Provide the [X, Y] coordinate of the cell's center where the given text is located.  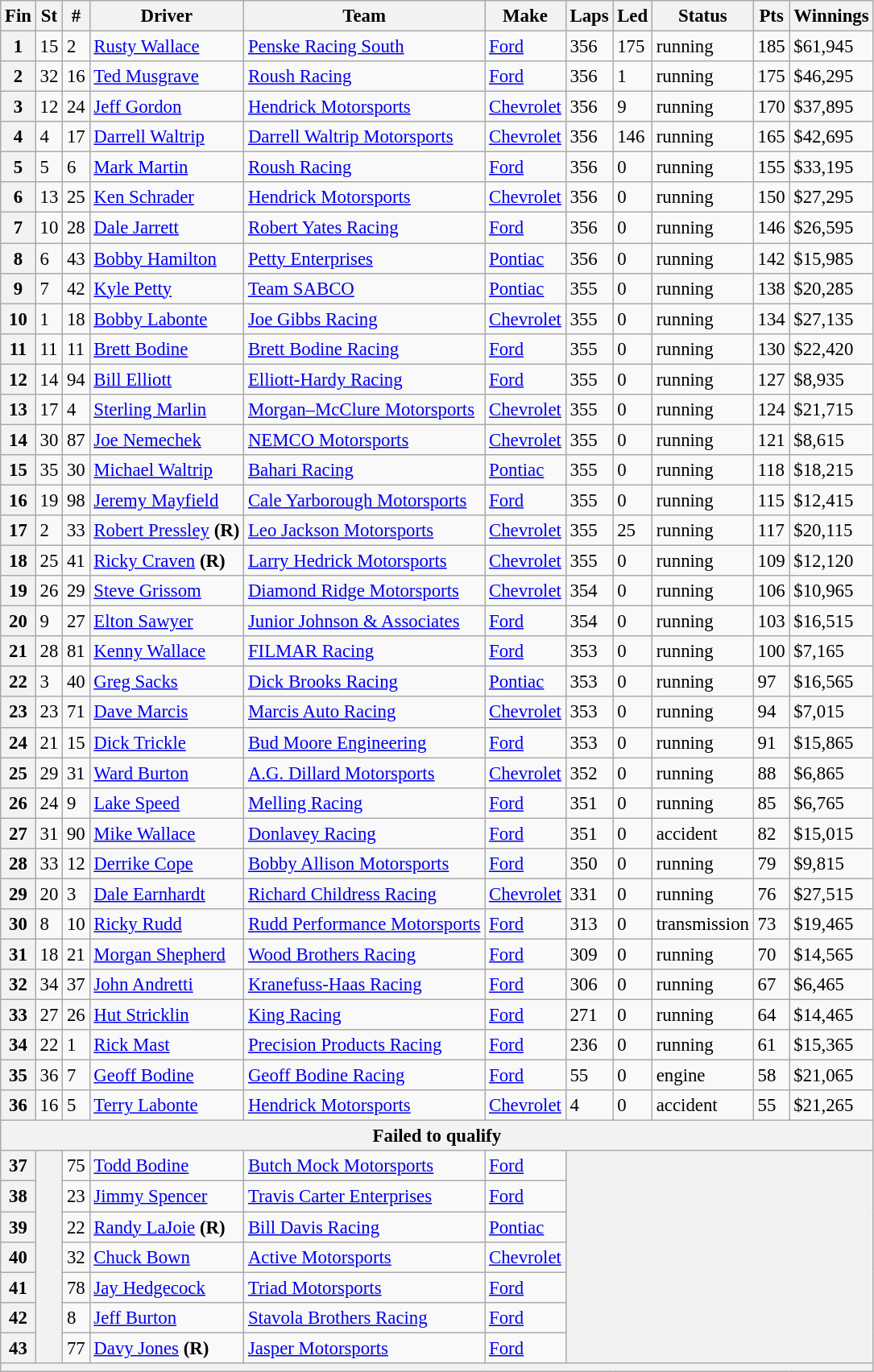
$14,465 [831, 1015]
$8,935 [831, 379]
Led [633, 16]
$7,165 [831, 651]
$15,015 [831, 833]
Dale Earnhardt [167, 894]
engine [702, 1076]
Winnings [831, 16]
Chuck Bown [167, 1257]
78 [76, 1287]
Bobby Labonte [167, 319]
134 [772, 319]
$20,285 [831, 288]
Jeff Gordon [167, 107]
$22,420 [831, 349]
$46,295 [831, 76]
$20,115 [831, 531]
Dick Trickle [167, 742]
Ted Musgrave [167, 76]
$9,815 [831, 864]
Cale Yarborough Motorsports [364, 500]
Diamond Ridge Motorsports [364, 591]
$16,565 [831, 682]
$12,415 [831, 500]
Make [525, 16]
75 [76, 1167]
Morgan–McClure Motorsports [364, 410]
Team [364, 16]
Rick Mast [167, 1045]
150 [772, 197]
Joe Gibbs Racing [364, 319]
Wood Brothers Racing [364, 954]
Active Motorsports [364, 1257]
Failed to qualify [437, 1136]
# [76, 16]
Jimmy Spencer [167, 1196]
Elliott-Hardy Racing [364, 379]
236 [590, 1045]
$12,120 [831, 561]
transmission [702, 924]
Jay Hedgecock [167, 1287]
Kyle Petty [167, 288]
Lake Speed [167, 803]
Geoff Bodine Racing [364, 1076]
NEMCO Motorsports [364, 440]
Status [702, 16]
$6,765 [831, 803]
Precision Products Racing [364, 1045]
Darrell Waltrip [167, 137]
Bill Elliott [167, 379]
$10,965 [831, 591]
$15,985 [831, 258]
Travis Carter Enterprises [364, 1196]
Davy Jones (R) [167, 1348]
Jeremy Mayfield [167, 500]
73 [772, 924]
Pts [772, 16]
Robert Yates Racing [364, 228]
76 [772, 894]
Mike Wallace [167, 833]
98 [76, 500]
Jasper Motorsports [364, 1348]
271 [590, 1015]
58 [772, 1076]
165 [772, 137]
$21,065 [831, 1076]
Butch Mock Motorsports [364, 1167]
$27,135 [831, 319]
Penske Racing South [364, 47]
77 [76, 1348]
Fin [19, 16]
118 [772, 470]
79 [772, 864]
Kranefuss-Haas Racing [364, 985]
$33,195 [831, 167]
155 [772, 167]
Elton Sawyer [167, 622]
309 [590, 954]
Bill Davis Racing [364, 1227]
Dick Brooks Racing [364, 682]
Randy LaJoie (R) [167, 1227]
$19,465 [831, 924]
67 [772, 985]
$8,615 [831, 440]
142 [772, 258]
Melling Racing [364, 803]
121 [772, 440]
Joe Nemechek [167, 440]
A.G. Dillard Motorsports [364, 773]
Ken Schrader [167, 197]
90 [76, 833]
$16,515 [831, 622]
39 [19, 1227]
Kenny Wallace [167, 651]
70 [772, 954]
$6,465 [831, 985]
$42,695 [831, 137]
61 [772, 1045]
352 [590, 773]
Driver [167, 16]
Marcis Auto Racing [364, 713]
Donlavey Racing [364, 833]
FILMAR Racing [364, 651]
Dale Jarrett [167, 228]
$26,595 [831, 228]
St [48, 16]
81 [76, 651]
306 [590, 985]
Ward Burton [167, 773]
38 [19, 1196]
Petty Enterprises [364, 258]
87 [76, 440]
138 [772, 288]
Geoff Bodine [167, 1076]
Richard Childress Racing [364, 894]
331 [590, 894]
91 [772, 742]
Team SABCO [364, 288]
124 [772, 410]
106 [772, 591]
82 [772, 833]
$61,945 [831, 47]
Michael Waltrip [167, 470]
64 [772, 1015]
97 [772, 682]
$27,515 [831, 894]
Hut Stricklin [167, 1015]
170 [772, 107]
King Racing [364, 1015]
Jeff Burton [167, 1317]
88 [772, 773]
Brett Bodine [167, 349]
100 [772, 651]
$37,895 [831, 107]
Rudd Performance Motorsports [364, 924]
85 [772, 803]
Bahari Racing [364, 470]
$21,715 [831, 410]
Greg Sacks [167, 682]
350 [590, 864]
$7,015 [831, 713]
Ricky Rudd [167, 924]
127 [772, 379]
$14,565 [831, 954]
$6,865 [831, 773]
Dave Marcis [167, 713]
$15,865 [831, 742]
Robert Pressley (R) [167, 531]
185 [772, 47]
Mark Martin [167, 167]
Junior Johnson & Associates [364, 622]
$21,265 [831, 1105]
Leo Jackson Motorsports [364, 531]
Todd Bodine [167, 1167]
103 [772, 622]
115 [772, 500]
130 [772, 349]
Bobby Hamilton [167, 258]
Ricky Craven (R) [167, 561]
71 [76, 713]
Morgan Shepherd [167, 954]
117 [772, 531]
Rusty Wallace [167, 47]
John Andretti [167, 985]
109 [772, 561]
$18,215 [831, 470]
Stavola Brothers Racing [364, 1317]
Derrike Cope [167, 864]
Triad Motorsports [364, 1287]
Brett Bodine Racing [364, 349]
Bobby Allison Motorsports [364, 864]
Laps [590, 16]
Larry Hedrick Motorsports [364, 561]
Bud Moore Engineering [364, 742]
$27,295 [831, 197]
Terry Labonte [167, 1105]
Darrell Waltrip Motorsports [364, 137]
Sterling Marlin [167, 410]
313 [590, 924]
Steve Grissom [167, 591]
$15,365 [831, 1045]
